Return the (x, y) coordinate for the center point of the cell that contains the specified text.  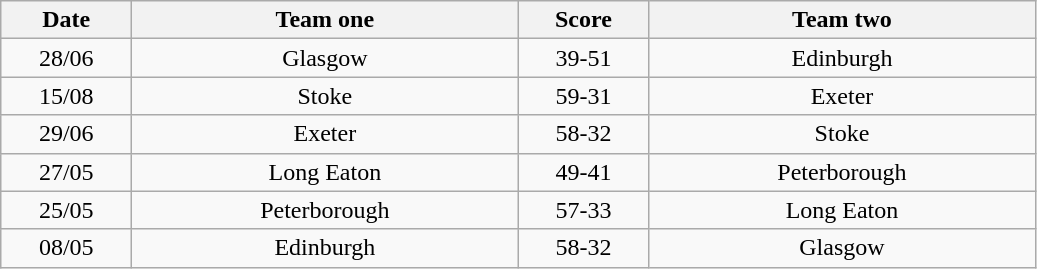
49-41 (584, 172)
Score (584, 20)
Team one (325, 20)
57-33 (584, 210)
15/08 (66, 96)
Team two (842, 20)
59-31 (584, 96)
28/06 (66, 58)
27/05 (66, 172)
29/06 (66, 134)
25/05 (66, 210)
Date (66, 20)
08/05 (66, 248)
39-51 (584, 58)
